Find where the given text appears and provide that cell's center as (x, y) coordinate. 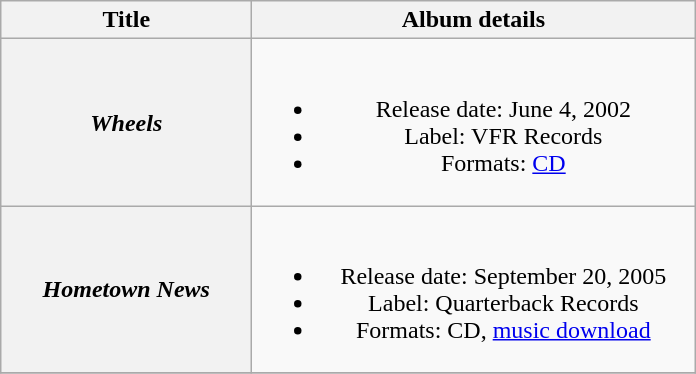
Title (126, 20)
Wheels (126, 122)
Album details (474, 20)
Release date: June 4, 2002Label: VFR RecordsFormats: CD (474, 122)
Release date: September 20, 2005Label: Quarterback RecordsFormats: CD, music download (474, 290)
Hometown News (126, 290)
